Identify which cell holds the provided text, then report its (x, y) central coordinate. 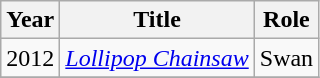
Lollipop Chainsaw (157, 58)
Role (286, 20)
Swan (286, 58)
Title (157, 20)
Year (30, 20)
2012 (30, 58)
